Extract the (x, y) coordinate from the center of the cell holding the provided text.  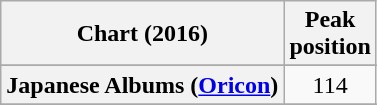
114 (330, 85)
Peak position (330, 34)
Chart (2016) (142, 34)
Japanese Albums (Oricon) (142, 85)
